Output the (X, Y) coordinate of the center of the cell containing the given text.  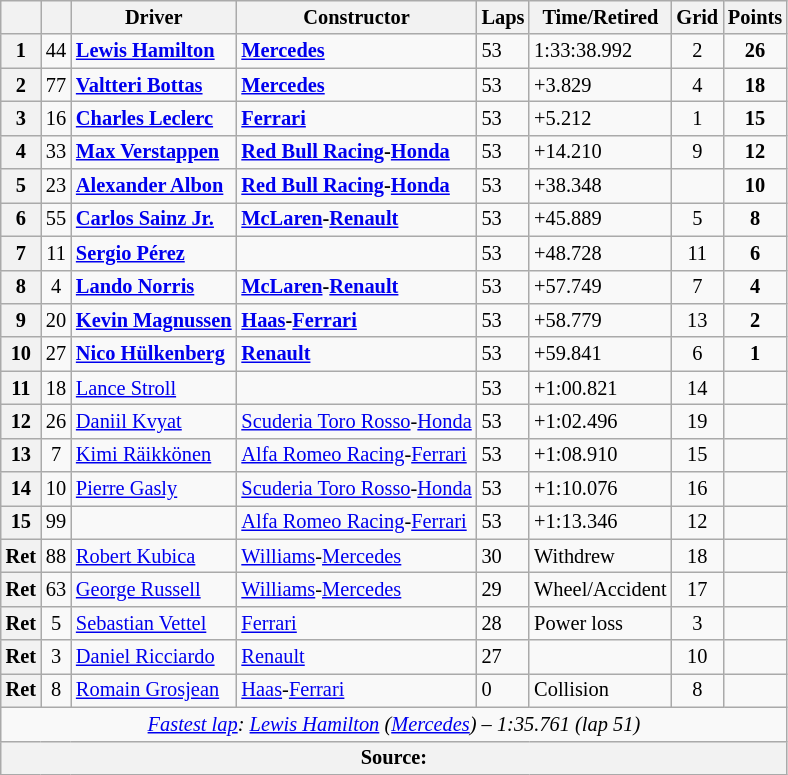
Power loss (600, 623)
Source: (394, 758)
99 (56, 522)
Nico Hülkenberg (154, 354)
+1:10.076 (600, 489)
Time/Retired (600, 17)
+5.212 (600, 118)
+48.728 (600, 253)
+1:00.821 (600, 388)
Laps (504, 17)
Robert Kubica (154, 556)
19 (697, 421)
Collision (600, 690)
Wheel/Accident (600, 589)
+38.348 (600, 186)
20 (56, 320)
+58.779 (600, 320)
Driver (154, 17)
Alexander Albon (154, 186)
Withdrew (600, 556)
Kevin Magnussen (154, 320)
Constructor (356, 17)
29 (504, 589)
Max Verstappen (154, 152)
Daniel Ricciardo (154, 657)
0 (504, 690)
+57.749 (600, 287)
+1:13.346 (600, 522)
George Russell (154, 589)
Carlos Sainz Jr. (154, 219)
Grid (697, 17)
77 (56, 85)
+3.829 (600, 85)
23 (56, 186)
+14.210 (600, 152)
Lance Stroll (154, 388)
Sergio Pérez (154, 253)
Charles Leclerc (154, 118)
Daniil Kvyat (154, 421)
33 (56, 152)
88 (56, 556)
1:33:38.992 (600, 51)
Valtteri Bottas (154, 85)
63 (56, 589)
+1:08.910 (600, 455)
55 (56, 219)
17 (697, 589)
28 (504, 623)
Pierre Gasly (154, 489)
30 (504, 556)
+59.841 (600, 354)
Romain Grosjean (154, 690)
Lewis Hamilton (154, 51)
Kimi Räikkönen (154, 455)
Fastest lap: Lewis Hamilton (Mercedes) – 1:35.761 (lap 51) (394, 724)
+1:02.496 (600, 421)
Lando Norris (154, 287)
44 (56, 51)
Sebastian Vettel (154, 623)
+45.889 (600, 219)
Points (755, 17)
